Detect which cell encompasses the target text, then output its [x, y] center coordinate. 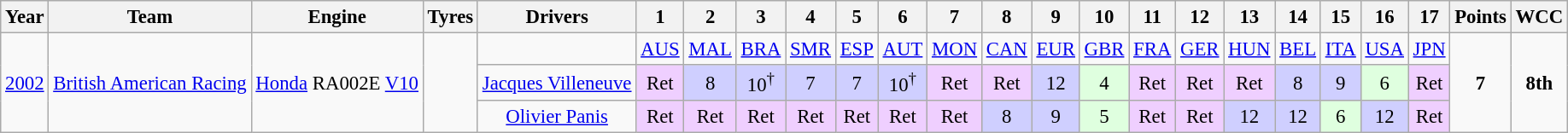
2002 [25, 84]
WCC [1539, 17]
SMR [811, 49]
MON [955, 49]
17 [1430, 17]
Engine [336, 17]
Jacques Villeneuve [557, 83]
GBR [1103, 49]
Honda RA002E V10 [336, 84]
AUT [902, 49]
Year [25, 17]
GER [1200, 49]
BRA [760, 49]
11 [1153, 17]
8th [1539, 84]
13 [1249, 17]
USA [1384, 49]
14 [1298, 17]
Team [150, 17]
JPN [1430, 49]
CAN [1006, 49]
16 [1384, 17]
British American Racing [150, 84]
HUN [1249, 49]
Drivers [557, 17]
1 [660, 17]
Olivier Panis [557, 117]
AUS [660, 49]
MAL [711, 49]
ESP [857, 49]
Points [1481, 17]
EUR [1056, 49]
3 [760, 17]
ITA [1341, 49]
10 [1103, 17]
BEL [1298, 49]
15 [1341, 17]
2 [711, 17]
Tyres [450, 17]
FRA [1153, 49]
